Return [X, Y] of the center of cell containing provided text 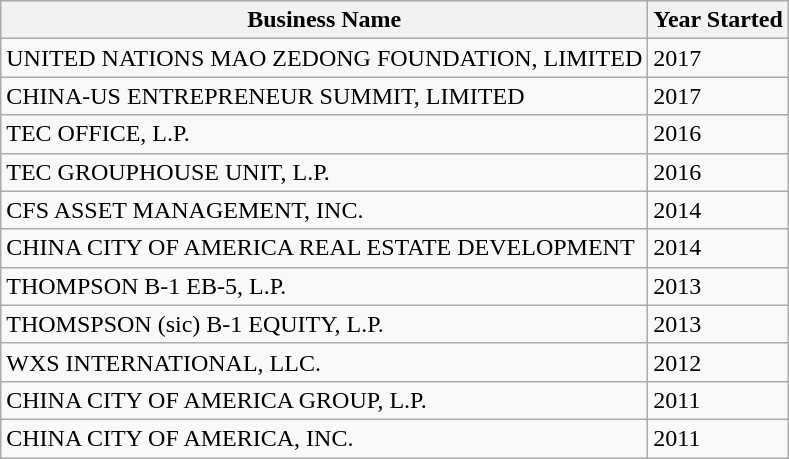
Business Name [324, 20]
WXS INTERNATIONAL, LLC. [324, 362]
CHINA-US ENTREPRENEUR SUMMIT, LIMITED [324, 96]
2012 [718, 362]
CHINA CITY OF AMERICA, INC. [324, 438]
Year Started [718, 20]
CHINA CITY OF AMERICA GROUP, L.P. [324, 400]
TEC GROUPHOUSE UNIT, L.P. [324, 172]
CFS ASSET MANAGEMENT, INC. [324, 210]
TEC OFFICE, L.P. [324, 134]
THOMSPSON (sic) B-1 EQUITY, L.P. [324, 324]
CHINA CITY OF AMERICA REAL ESTATE DEVELOPMENT [324, 248]
UNITED NATIONS MAO ZEDONG FOUNDATION, LIMITED [324, 58]
THOMPSON B-1 EB-5, L.P. [324, 286]
